Locate the cell with the specified text and output its [X, Y] center coordinate. 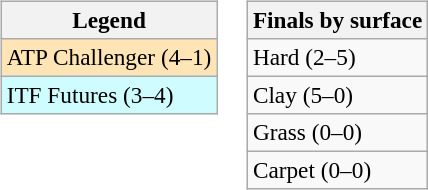
Carpet (0–0) [337, 171]
ATP Challenger (4–1) [108, 57]
ITF Futures (3–4) [108, 95]
Grass (0–0) [337, 133]
Legend [108, 20]
Hard (2–5) [337, 57]
Clay (5–0) [337, 95]
Finals by surface [337, 20]
